Extract the [X, Y] coordinate from the center of the cell holding the provided text.  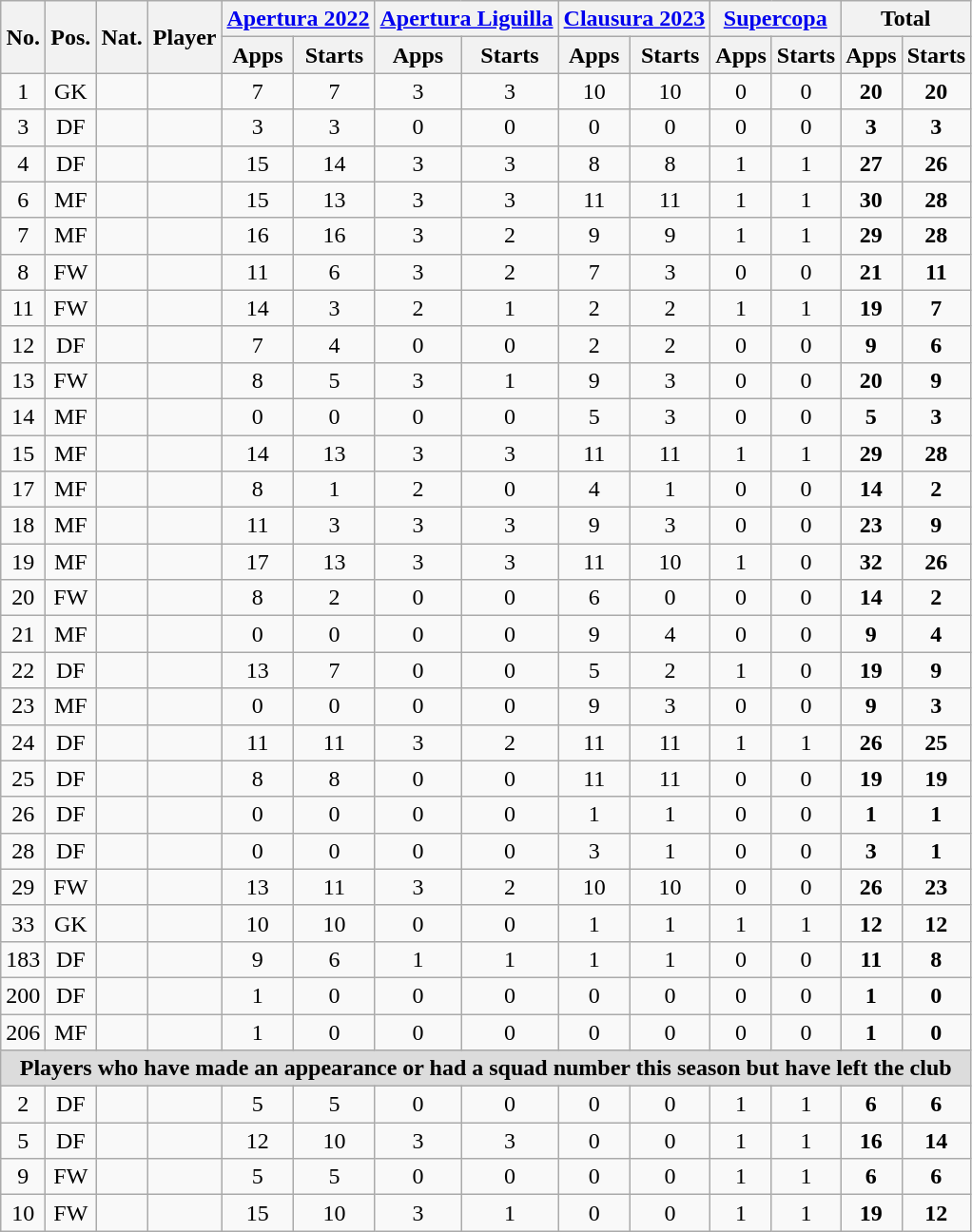
22 [23, 670]
Player [185, 37]
Apertura 2022 [299, 19]
24 [23, 742]
Nat. [122, 37]
32 [871, 562]
30 [871, 200]
200 [23, 995]
206 [23, 1031]
Supercopa [776, 19]
Apertura Liguilla [466, 19]
27 [871, 164]
Total [905, 19]
18 [23, 526]
Clausura 2023 [634, 19]
Players who have made an appearance or had a squad number this season but have left the club [486, 1068]
Pos. [70, 37]
183 [23, 959]
33 [23, 923]
No. [23, 37]
